From the cell containing the given text, extract its center point as [X, Y] coordinate. 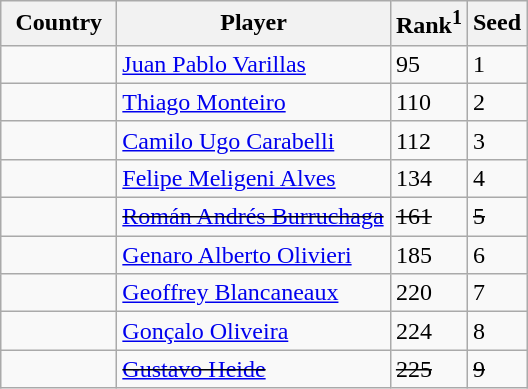
Rank1 [428, 24]
Gustavo Heide [254, 369]
1 [496, 64]
112 [428, 140]
95 [428, 64]
Country [59, 24]
185 [428, 255]
Felipe Meligeni Alves [254, 178]
Gonçalo Oliveira [254, 331]
Player [254, 24]
161 [428, 217]
224 [428, 331]
134 [428, 178]
Genaro Alberto Olivieri [254, 255]
8 [496, 331]
9 [496, 369]
225 [428, 369]
3 [496, 140]
Thiago Monteiro [254, 102]
6 [496, 255]
220 [428, 293]
Seed [496, 24]
Camilo Ugo Carabelli [254, 140]
2 [496, 102]
4 [496, 178]
7 [496, 293]
Juan Pablo Varillas [254, 64]
Geoffrey Blancaneaux [254, 293]
110 [428, 102]
Román Andrés Burruchaga [254, 217]
5 [496, 217]
